Search for the cell housing the specified text and yield its (x, y) center coordinate. 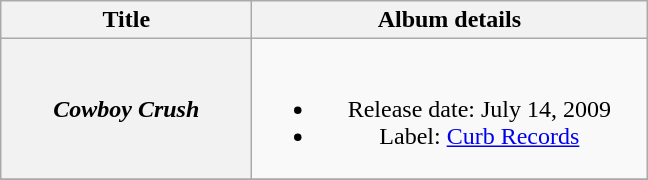
Release date: July 14, 2009Label: Curb Records (450, 109)
Cowboy Crush (126, 109)
Title (126, 20)
Album details (450, 20)
